Determine the [X, Y] coordinate at the center of the cell enclosing the given text.  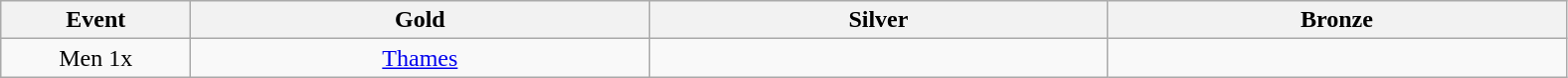
Bronze [1336, 20]
Event [95, 20]
Men 1x [95, 58]
Thames [420, 58]
Gold [420, 20]
Silver [879, 20]
